Scan for the cell matching the given text and deliver its (x, y) coordinate at center. 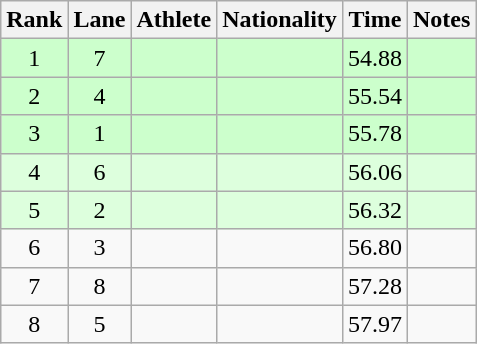
55.78 (374, 134)
55.54 (374, 96)
Rank (34, 20)
56.32 (374, 210)
54.88 (374, 58)
Nationality (280, 20)
56.80 (374, 248)
Athlete (174, 20)
Notes (441, 20)
Lane (100, 20)
57.97 (374, 324)
57.28 (374, 286)
Time (374, 20)
56.06 (374, 172)
